Provide the (X, Y) coordinate of the cell's center where the given text is located.  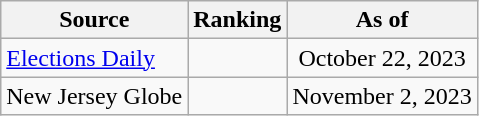
Elections Daily (94, 58)
New Jersey Globe (94, 96)
Source (94, 20)
Ranking (238, 20)
As of (382, 20)
October 22, 2023 (382, 58)
November 2, 2023 (382, 96)
